From the cell containing the given text, extract its center point as [x, y] coordinate. 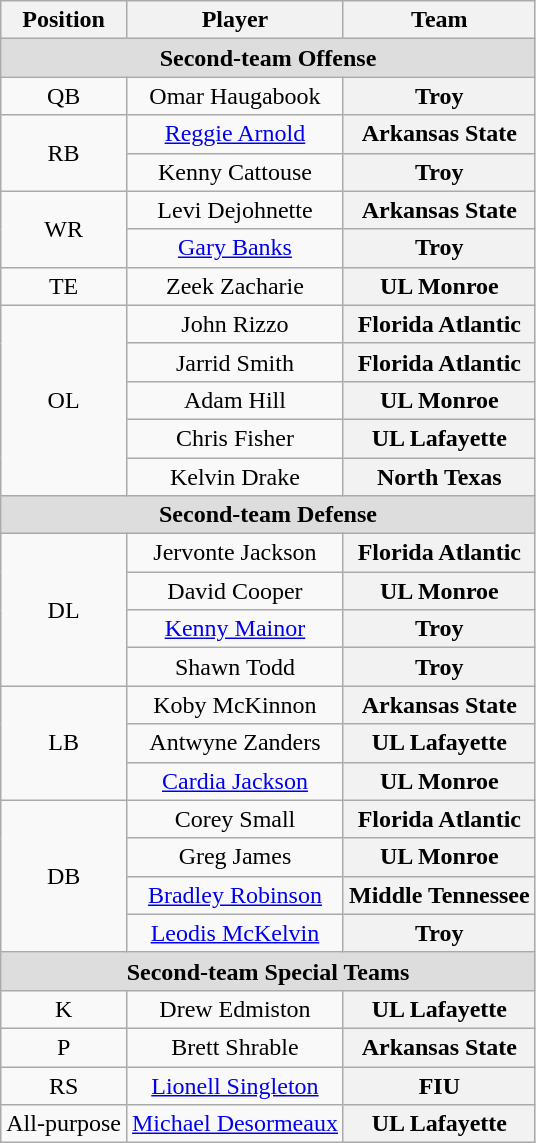
Levi Dejohnette [234, 210]
Corey Small [234, 819]
Drew Edmiston [234, 1009]
Leodis McKelvin [234, 933]
Second-team Offense [268, 58]
Shawn Todd [234, 667]
John Rizzo [234, 324]
Kenny Mainor [234, 629]
Middle Tennessee [439, 895]
Jarrid Smith [234, 362]
Bradley Robinson [234, 895]
RS [64, 1085]
Cardia Jackson [234, 781]
Greg James [234, 857]
FIU [439, 1085]
Kelvin Drake [234, 477]
Kenny Cattouse [234, 172]
TE [64, 286]
K [64, 1009]
Michael Desormeaux [234, 1124]
Brett Shrable [234, 1047]
Gary Banks [234, 248]
RB [64, 153]
Reggie Arnold [234, 134]
Second-team Defense [268, 515]
Antwyne Zanders [234, 743]
Jervonte Jackson [234, 553]
All-purpose [64, 1124]
Omar Haugabook [234, 96]
Position [64, 20]
Lionell Singleton [234, 1085]
Koby McKinnon [234, 705]
QB [64, 96]
David Cooper [234, 591]
Chris Fisher [234, 438]
Player [234, 20]
OL [64, 400]
North Texas [439, 477]
Adam Hill [234, 400]
DL [64, 610]
Team [439, 20]
Zeek Zacharie [234, 286]
Second-team Special Teams [268, 971]
DB [64, 876]
LB [64, 743]
WR [64, 229]
P [64, 1047]
